Extract the [X, Y] coordinate from the center of the cell holding the provided text.  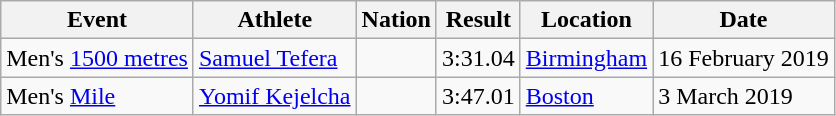
Athlete [274, 20]
Date [744, 20]
Event [98, 20]
3:31.04 [478, 58]
Boston [586, 96]
Birmingham [586, 58]
Men's 1500 metres [98, 58]
Result [478, 20]
Nation [396, 20]
Men's Mile [98, 96]
Samuel Tefera [274, 58]
Location [586, 20]
3 March 2019 [744, 96]
3:47.01 [478, 96]
Yomif Kejelcha [274, 96]
16 February 2019 [744, 58]
